Provide the [X, Y] coordinate of the cell's center where the given text is located.  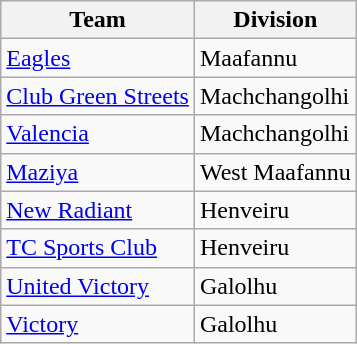
Eagles [98, 58]
Club Green Streets [98, 96]
Maafannu [275, 58]
Valencia [98, 134]
New Radiant [98, 210]
West Maafannu [275, 172]
Team [98, 20]
Division [275, 20]
TC Sports Club [98, 248]
Victory [98, 324]
Maziya [98, 172]
United Victory [98, 286]
